Extract the [X, Y] coordinate from the center of the cell holding the provided text.  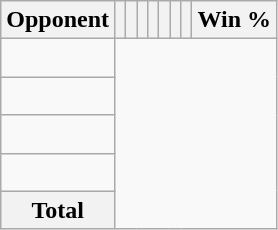
Opponent [58, 20]
Win % [234, 20]
Total [58, 210]
